Extract the [X, Y] coordinate from the center of the cell holding the provided text.  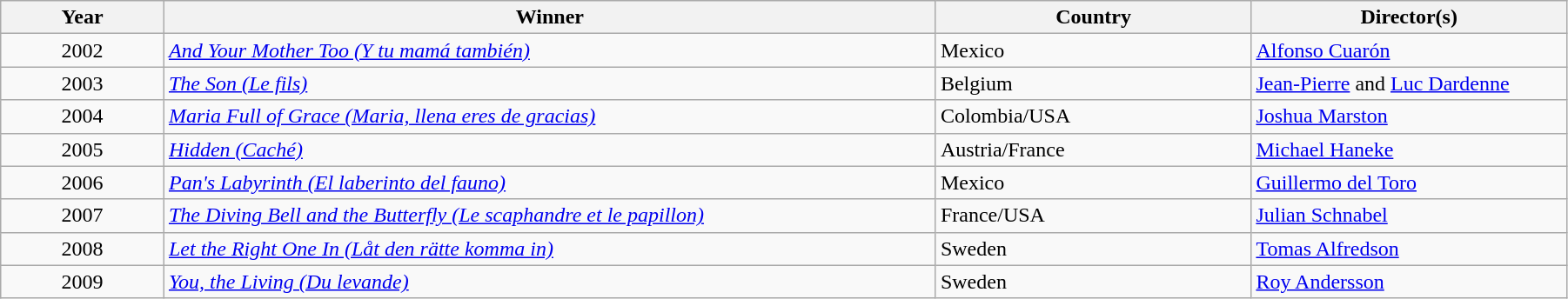
Michael Haneke [1410, 149]
Belgium [1093, 83]
2008 [83, 249]
Colombia/USA [1093, 116]
2004 [83, 116]
Country [1093, 17]
Pan's Labyrinth (El laberinto del fauno) [550, 183]
2006 [83, 183]
Tomas Alfredson [1410, 249]
2007 [83, 216]
Maria Full of Grace (Maria, llena eres de gracias) [550, 116]
France/USA [1093, 216]
Year [83, 17]
2009 [83, 282]
2005 [83, 149]
The Diving Bell and the Butterfly (Le scaphandre et le papillon) [550, 216]
2003 [83, 83]
The Son (Le fils) [550, 83]
And Your Mother Too (Y tu mamá también) [550, 50]
Roy Andersson [1410, 282]
Hidden (Caché) [550, 149]
Jean-Pierre and Luc Dardenne [1410, 83]
Alfonso Cuarón [1410, 50]
Guillermo del Toro [1410, 183]
Director(s) [1410, 17]
Let the Right One In (Låt den rätte komma in) [550, 249]
Winner [550, 17]
You, the Living (Du levande) [550, 282]
2002 [83, 50]
Joshua Marston [1410, 116]
Austria/France [1093, 149]
Julian Schnabel [1410, 216]
